Detect which cell encompasses the target text, then output its (X, Y) center coordinate. 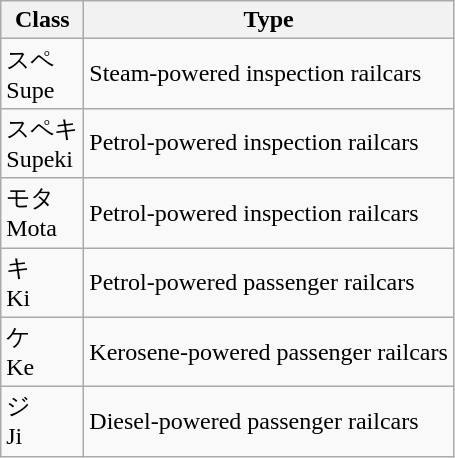
スペSupe (42, 74)
モタMota (42, 213)
Class (42, 20)
Kerosene-powered passenger railcars (269, 352)
スペキSupeki (42, 143)
Diesel-powered passenger railcars (269, 422)
Petrol-powered passenger railcars (269, 283)
Type (269, 20)
Steam-powered inspection railcars (269, 74)
ケKe (42, 352)
ジJi (42, 422)
キKi (42, 283)
